Scan for the cell matching the given text and deliver its (x, y) coordinate at center. 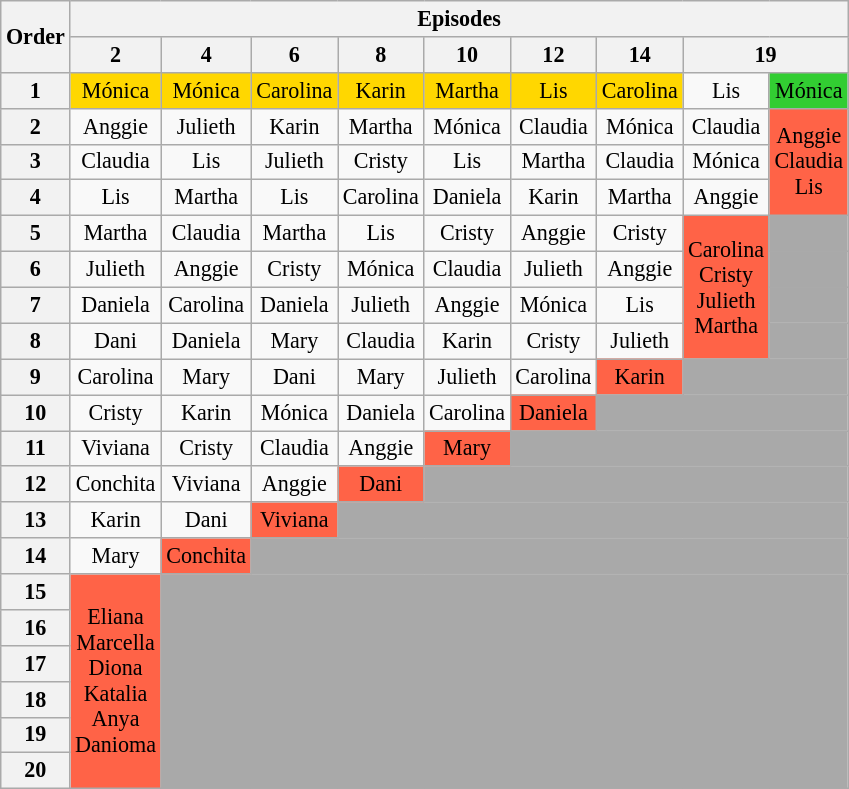
15 (36, 591)
CarolinaCristyJuliethMartha (726, 286)
3 (36, 162)
AnggieClaudiaLis (808, 162)
16 (36, 627)
Order (36, 36)
17 (36, 663)
18 (36, 699)
Episodes (459, 18)
11 (36, 448)
9 (36, 377)
5 (36, 233)
20 (36, 771)
1 (36, 90)
Eliana Marcella Diona Katalia Anya Danioma (116, 680)
13 (36, 520)
7 (36, 305)
